Pinpoint the cell where the given text exists, returning its [x, y] midpoint coordinate. 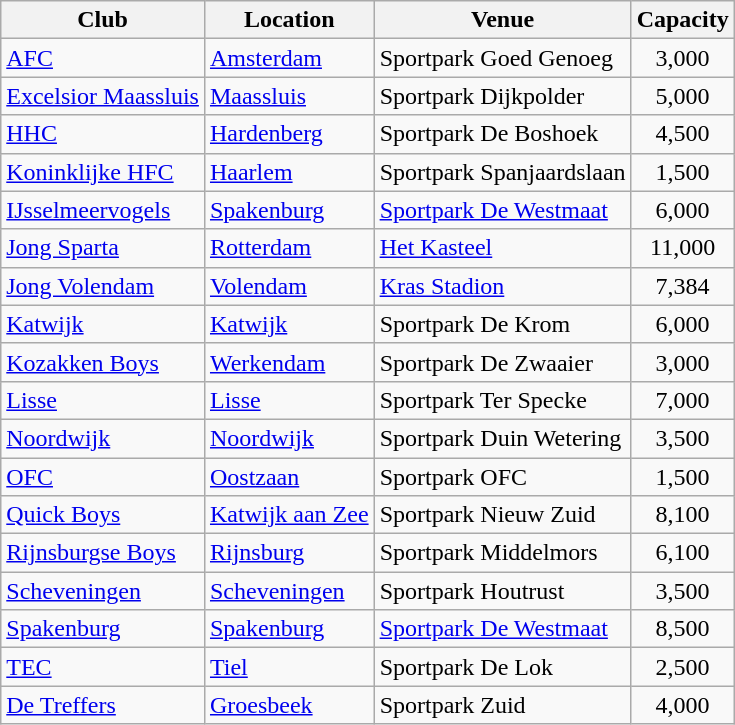
2,500 [682, 667]
4,000 [682, 705]
Sportpark De Zwaaier [502, 362]
8,100 [682, 515]
AFC [103, 58]
Sportpark De Boshoek [502, 134]
5,000 [682, 96]
Sportpark De Krom [502, 324]
De Treffers [103, 705]
Sportpark Spanjaardslaan [502, 172]
Capacity [682, 20]
Jong Volendam [103, 286]
Venue [502, 20]
Maassluis [289, 96]
Werkendam [289, 362]
Excelsior Maassluis [103, 96]
Kras Stadion [502, 286]
Rotterdam [289, 248]
TEC [103, 667]
OFC [103, 477]
Rijnsburgse Boys [103, 553]
7,000 [682, 400]
4,500 [682, 134]
Rijnsburg [289, 553]
Groesbeek [289, 705]
Club [103, 20]
7,384 [682, 286]
Sportpark Ter Specke [502, 400]
8,500 [682, 629]
Quick Boys [103, 515]
Haarlem [289, 172]
Sportpark De Lok [502, 667]
Het Kasteel [502, 248]
Sportpark Nieuw Zuid [502, 515]
Amsterdam [289, 58]
Sportpark Dijkpolder [502, 96]
Sportpark Duin Wetering [502, 438]
Koninklijke HFC [103, 172]
Hardenberg [289, 134]
Katwijk aan Zee [289, 515]
Volendam [289, 286]
Jong Sparta [103, 248]
Oostzaan [289, 477]
6,100 [682, 553]
Location [289, 20]
IJsselmeervogels [103, 210]
Kozakken Boys [103, 362]
Sportpark Goed Genoeg [502, 58]
Sportpark Zuid [502, 705]
11,000 [682, 248]
Sportpark Middelmors [502, 553]
HHC [103, 134]
Tiel [289, 667]
Sportpark OFC [502, 477]
Sportpark Houtrust [502, 591]
